Output the (x, y) coordinate of the center of the cell containing the given text.  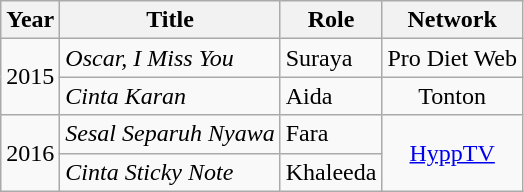
Tonton (452, 96)
Sesal Separuh Nyawa (170, 134)
Pro Diet Web (452, 58)
Year (30, 20)
Network (452, 20)
Role (331, 20)
Khaleeda (331, 172)
Title (170, 20)
HyppTV (452, 153)
Cinta Sticky Note (170, 172)
Suraya (331, 58)
Oscar, I Miss You (170, 58)
Fara (331, 134)
2015 (30, 77)
2016 (30, 153)
Cinta Karan (170, 96)
Aida (331, 96)
